Detect which cell encompasses the target text, then output its [X, Y] center coordinate. 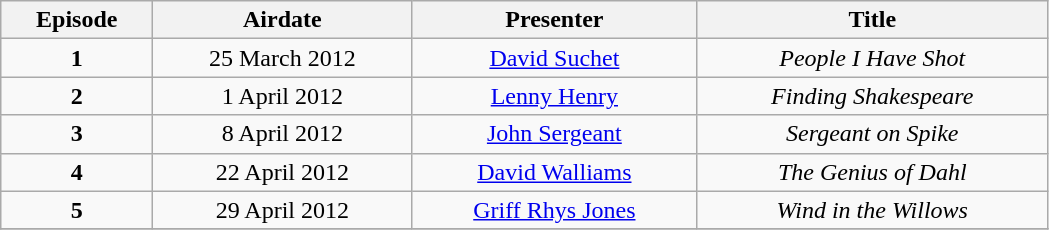
People I Have Shot [872, 58]
Lenny Henry [554, 96]
1 April 2012 [282, 96]
Griff Rhys Jones [554, 210]
Wind in the Willows [872, 210]
Finding Shakespeare [872, 96]
Episode [77, 20]
8 April 2012 [282, 134]
Title [872, 20]
22 April 2012 [282, 172]
29 April 2012 [282, 210]
David Suchet [554, 58]
John Sergeant [554, 134]
David Walliams [554, 172]
Sergeant on Spike [872, 134]
1 [77, 58]
25 March 2012 [282, 58]
2 [77, 96]
3 [77, 134]
The Genius of Dahl [872, 172]
4 [77, 172]
Airdate [282, 20]
Presenter [554, 20]
5 [77, 210]
